Search for the cell housing the specified text and yield its [x, y] center coordinate. 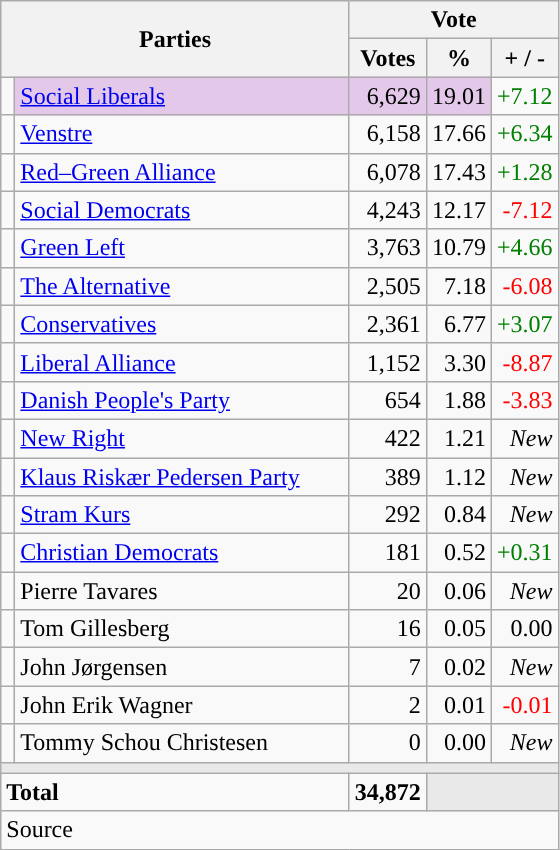
654 [388, 400]
3,763 [388, 248]
6,078 [388, 172]
422 [388, 438]
+4.66 [524, 248]
2 [388, 705]
2,505 [388, 286]
The Alternative [182, 286]
17.43 [458, 172]
-6.08 [524, 286]
0.52 [458, 553]
1.21 [458, 438]
0 [388, 743]
Votes [388, 58]
Vote [454, 20]
4,243 [388, 210]
292 [388, 515]
1,152 [388, 362]
1.12 [458, 477]
17.66 [458, 134]
6,158 [388, 134]
1.88 [458, 400]
-0.01 [524, 705]
7.18 [458, 286]
7 [388, 667]
Social Liberals [182, 96]
389 [388, 477]
+0.31 [524, 553]
34,872 [388, 792]
3.30 [458, 362]
-3.83 [524, 400]
Parties [176, 39]
Red–Green Alliance [182, 172]
0.01 [458, 705]
Tommy Schou Christesen [182, 743]
181 [388, 553]
12.17 [458, 210]
-8.87 [524, 362]
Klaus Riskær Pedersen Party [182, 477]
0.02 [458, 667]
16 [388, 629]
+ / - [524, 58]
0.05 [458, 629]
Conservatives [182, 324]
Social Democrats [182, 210]
Liberal Alliance [182, 362]
Pierre Tavares [182, 591]
Venstre [182, 134]
Stram Kurs [182, 515]
6,629 [388, 96]
6.77 [458, 324]
20 [388, 591]
Christian Democrats [182, 553]
Total [176, 792]
0.84 [458, 515]
19.01 [458, 96]
-7.12 [524, 210]
John Erik Wagner [182, 705]
Danish People's Party [182, 400]
0.06 [458, 591]
New Right [182, 438]
Source [280, 830]
10.79 [458, 248]
+7.12 [524, 96]
John Jørgensen [182, 667]
Green Left [182, 248]
+6.34 [524, 134]
+3.07 [524, 324]
% [458, 58]
Tom Gillesberg [182, 629]
2,361 [388, 324]
+1.28 [524, 172]
